Provide the (x, y) coordinate of the cell's center where the given text is located.  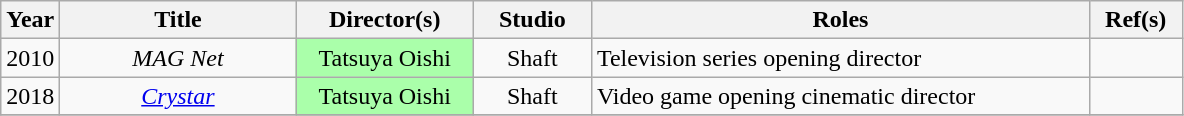
Ref(s) (1136, 20)
Roles (840, 20)
2010 (30, 58)
MAG Net (178, 58)
Title (178, 20)
Crystar (178, 96)
Video game opening cinematic director (840, 96)
2018 (30, 96)
Director(s) (384, 20)
Studio (532, 20)
Year (30, 20)
Television series opening director (840, 58)
